Return the (X, Y) coordinate for the center point of the cell that contains the specified text.  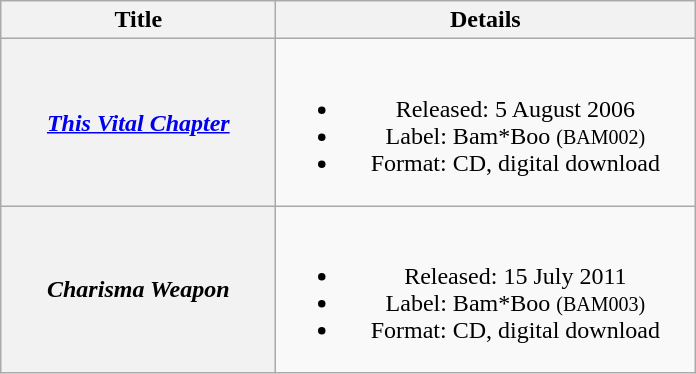
Released: 5 August 2006Label: Bam*Boo (BAM002)Format: CD, digital download (486, 122)
Details (486, 20)
Title (138, 20)
This Vital Chapter (138, 122)
Released: 15 July 2011Label: Bam*Boo (BAM003)Format: CD, digital download (486, 290)
Charisma Weapon (138, 290)
